Pinpoint the cell where the given text exists, returning its (x, y) midpoint coordinate. 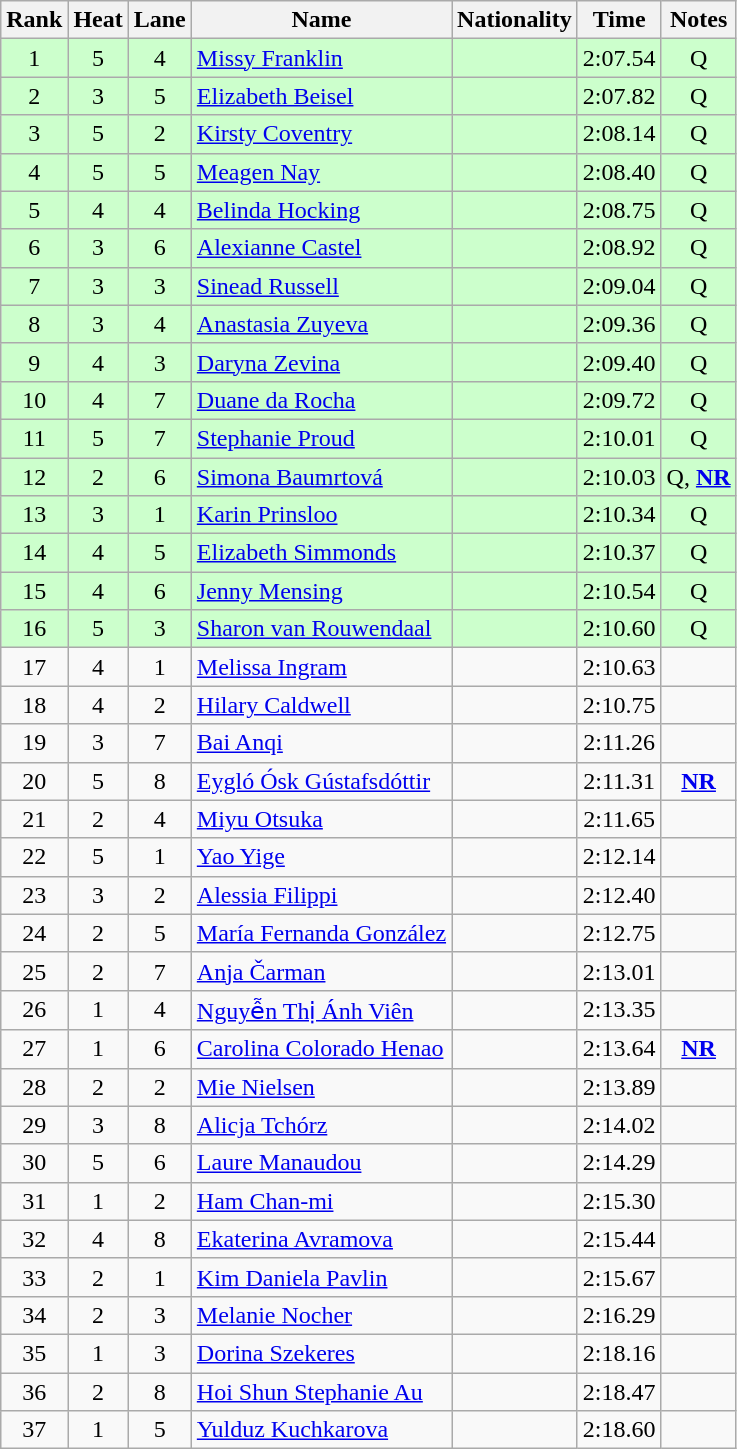
26 (34, 1010)
2:16.29 (619, 1315)
2:18.60 (619, 1430)
Ham Chan-mi (321, 1201)
Sharon van Rouwendaal (321, 629)
9 (34, 362)
Eygló Ósk Gústafsdóttir (321, 781)
Name (321, 20)
2:10.54 (619, 591)
Melissa Ingram (321, 667)
24 (34, 933)
25 (34, 971)
35 (34, 1353)
2:08.75 (619, 210)
2:09.72 (619, 400)
Yao Yige (321, 857)
Karin Prinsloo (321, 515)
2:11.65 (619, 819)
27 (34, 1049)
Melanie Nocher (321, 1315)
2:10.60 (619, 629)
2:12.75 (619, 933)
21 (34, 819)
2:13.64 (619, 1049)
32 (34, 1239)
2:15.44 (619, 1239)
10 (34, 400)
Anja Čarman (321, 971)
22 (34, 857)
Rank (34, 20)
Belinda Hocking (321, 210)
2:15.67 (619, 1277)
2:10.63 (619, 667)
Kim Daniela Pavlin (321, 1277)
2:11.26 (619, 743)
23 (34, 895)
36 (34, 1391)
29 (34, 1125)
2:18.47 (619, 1391)
Kirsty Coventry (321, 134)
Simona Baumrtová (321, 477)
Alicja Tchórz (321, 1125)
Miyu Otsuka (321, 819)
11 (34, 438)
2:12.40 (619, 895)
17 (34, 667)
Elizabeth Beisel (321, 96)
Nguyễn Thị Ánh Viên (321, 1010)
12 (34, 477)
2:10.37 (619, 553)
María Fernanda González (321, 933)
Daryna Zevina (321, 362)
33 (34, 1277)
Sinead Russell (321, 286)
13 (34, 515)
19 (34, 743)
Elizabeth Simmonds (321, 553)
2:07.54 (619, 58)
Lane (160, 20)
2:15.30 (619, 1201)
14 (34, 553)
Jenny Mensing (321, 591)
2:09.36 (619, 324)
2:08.92 (619, 248)
2:11.31 (619, 781)
Meagen Nay (321, 172)
Dorina Szekeres (321, 1353)
Bai Anqi (321, 743)
2:10.75 (619, 705)
16 (34, 629)
2:12.14 (619, 857)
2:08.40 (619, 172)
Laure Manaudou (321, 1163)
2:10.01 (619, 438)
Mie Nielsen (321, 1087)
Carolina Colorado Henao (321, 1049)
2:14.29 (619, 1163)
34 (34, 1315)
15 (34, 591)
2:07.82 (619, 96)
2:13.35 (619, 1010)
Q, NR (698, 477)
2:14.02 (619, 1125)
Yulduz Kuchkarova (321, 1430)
Duane da Rocha (321, 400)
Missy Franklin (321, 58)
2:18.16 (619, 1353)
2:13.01 (619, 971)
2:09.40 (619, 362)
Heat (98, 20)
Notes (698, 20)
Alexianne Castel (321, 248)
2:13.89 (619, 1087)
37 (34, 1430)
Nationality (515, 20)
Hilary Caldwell (321, 705)
Stephanie Proud (321, 438)
28 (34, 1087)
2:08.14 (619, 134)
Hoi Shun Stephanie Au (321, 1391)
31 (34, 1201)
2:10.34 (619, 515)
Ekaterina Avramova (321, 1239)
20 (34, 781)
Time (619, 20)
30 (34, 1163)
Anastasia Zuyeva (321, 324)
18 (34, 705)
2:10.03 (619, 477)
2:09.04 (619, 286)
Alessia Filippi (321, 895)
